Find where the given text appears and provide that cell's center as [x, y] coordinate. 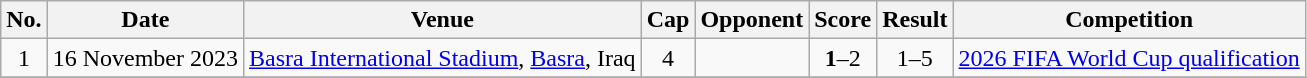
Venue [443, 20]
No. [24, 20]
Basra International Stadium, Basra, Iraq [443, 58]
Result [915, 20]
Opponent [752, 20]
Cap [668, 20]
Competition [1129, 20]
4 [668, 58]
1 [24, 58]
1–2 [843, 58]
Date [145, 20]
Score [843, 20]
1–5 [915, 58]
2026 FIFA World Cup qualification [1129, 58]
16 November 2023 [145, 58]
